For the text-containing cell, return its midpoint in (x, y) coordinate format. 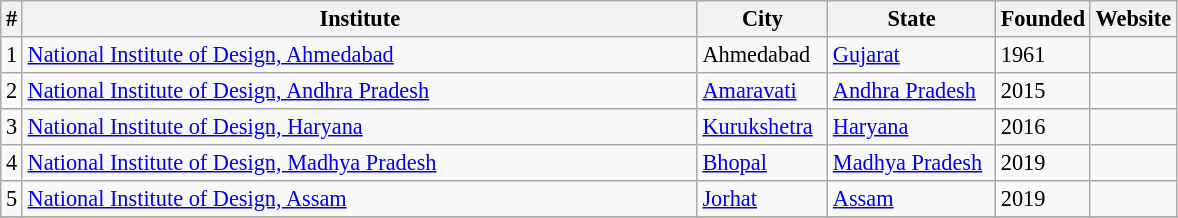
Website (1133, 19)
2 (12, 90)
Institute (360, 19)
Ahmedabad (762, 55)
2016 (1044, 126)
Jorhat (762, 198)
Haryana (912, 126)
City (762, 19)
3 (12, 126)
Bhopal (762, 162)
National Institute of Design, Haryana (360, 126)
4 (12, 162)
Founded (1044, 19)
Kurukshetra (762, 126)
Assam (912, 198)
National Institute of Design, Madhya Pradesh (360, 162)
National Institute of Design, Assam (360, 198)
Gujarat (912, 55)
Andhra Pradesh (912, 90)
National Institute of Design, Andhra Pradesh (360, 90)
Amaravati (762, 90)
2015 (1044, 90)
State (912, 19)
National Institute of Design, Ahmedabad (360, 55)
# (12, 19)
1 (12, 55)
Madhya Pradesh (912, 162)
5 (12, 198)
1961 (1044, 55)
